Locate the cell with the specified text and output its [x, y] center coordinate. 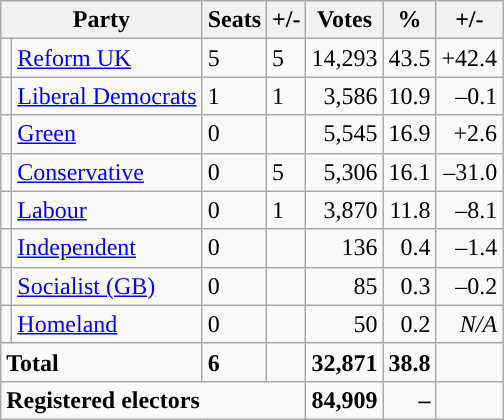
14,293 [344, 58]
–0.1 [470, 96]
0.3 [410, 286]
43.5 [410, 58]
Registered electors [154, 400]
38.8 [410, 362]
11.8 [410, 210]
–0.2 [470, 286]
85 [344, 286]
16.9 [410, 134]
Votes [344, 20]
Seats [234, 20]
Reform UK [107, 58]
Socialist (GB) [107, 286]
Labour [107, 210]
– [410, 400]
50 [344, 324]
+42.4 [470, 58]
3,586 [344, 96]
3,870 [344, 210]
Independent [107, 248]
136 [344, 248]
Conservative [107, 172]
Green [107, 134]
–31.0 [470, 172]
% [410, 20]
0.4 [410, 248]
5,545 [344, 134]
Total [102, 362]
84,909 [344, 400]
10.9 [410, 96]
–1.4 [470, 248]
0.2 [410, 324]
16.1 [410, 172]
5,306 [344, 172]
–8.1 [470, 210]
+2.6 [470, 134]
32,871 [344, 362]
Party [102, 20]
6 [234, 362]
Liberal Democrats [107, 96]
Homeland [107, 324]
N/A [470, 324]
